For the text-containing cell, return its midpoint in [x, y] coordinate format. 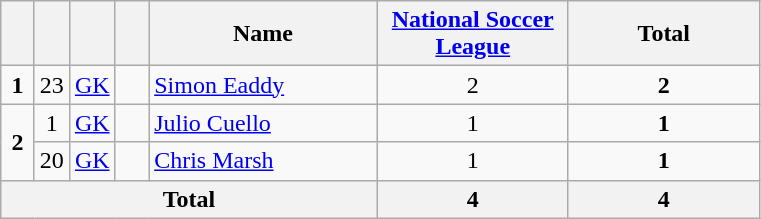
Simon Eaddy [264, 85]
National Soccer League [472, 34]
Chris Marsh [264, 161]
20 [52, 161]
23 [52, 85]
Name [264, 34]
Julio Cuello [264, 123]
